Return [x, y] of the center of cell containing provided text 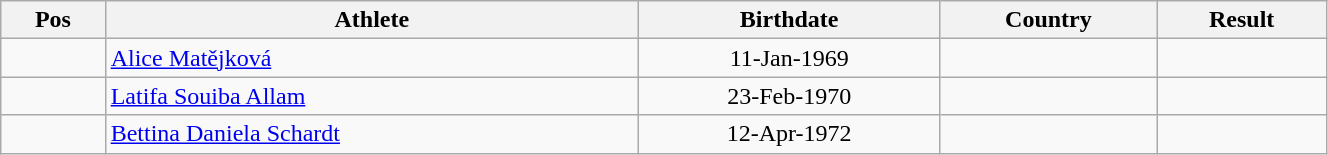
23-Feb-1970 [789, 96]
Alice Matějková [372, 58]
Latifa Souiba Allam [372, 96]
Bettina Daniela Schardt [372, 134]
Country [1048, 20]
11-Jan-1969 [789, 58]
Pos [53, 20]
Result [1242, 20]
12-Apr-1972 [789, 134]
Athlete [372, 20]
Birthdate [789, 20]
